Detect which cell encompasses the target text, then output its (X, Y) center coordinate. 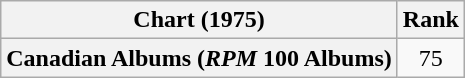
75 (430, 58)
Chart (1975) (200, 20)
Canadian Albums (RPM 100 Albums) (200, 58)
Rank (430, 20)
